Provide the [x, y] coordinate of the cell's center where the given text is located.  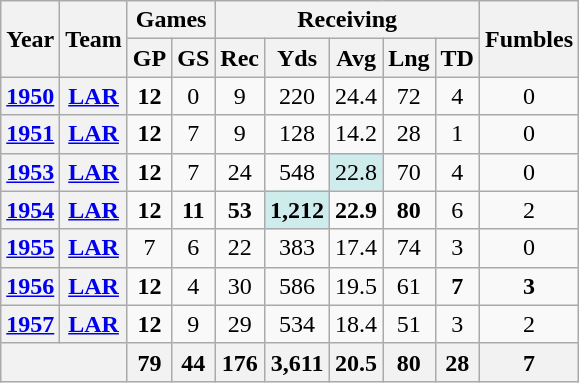
14.2 [356, 134]
1,212 [298, 210]
Team [94, 39]
548 [298, 172]
17.4 [356, 248]
1 [457, 134]
Receiving [348, 20]
Year [30, 39]
51 [409, 324]
24.4 [356, 96]
Rec [240, 58]
44 [194, 362]
128 [298, 134]
30 [240, 286]
220 [298, 96]
24 [240, 172]
1951 [30, 134]
Lng [409, 58]
22.9 [356, 210]
TD [457, 58]
1956 [30, 286]
19.5 [356, 286]
70 [409, 172]
GP [149, 58]
72 [409, 96]
1950 [30, 96]
1954 [30, 210]
383 [298, 248]
53 [240, 210]
Avg [356, 58]
1955 [30, 248]
11 [194, 210]
Games [170, 20]
61 [409, 286]
534 [298, 324]
Yds [298, 58]
Fumbles [528, 39]
1957 [30, 324]
20.5 [356, 362]
74 [409, 248]
18.4 [356, 324]
586 [298, 286]
79 [149, 362]
29 [240, 324]
3,611 [298, 362]
176 [240, 362]
22 [240, 248]
1953 [30, 172]
GS [194, 58]
22.8 [356, 172]
